Search for the cell housing the specified text and yield its (x, y) center coordinate. 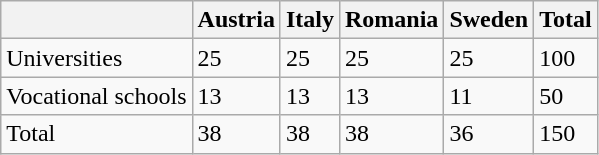
Romania (391, 20)
Sweden (489, 20)
50 (566, 96)
Universities (96, 58)
Austria (236, 20)
36 (489, 134)
150 (566, 134)
11 (489, 96)
Italy (310, 20)
100 (566, 58)
Vocational schools (96, 96)
